Find where the given text appears and provide that cell's center as (X, Y) coordinate. 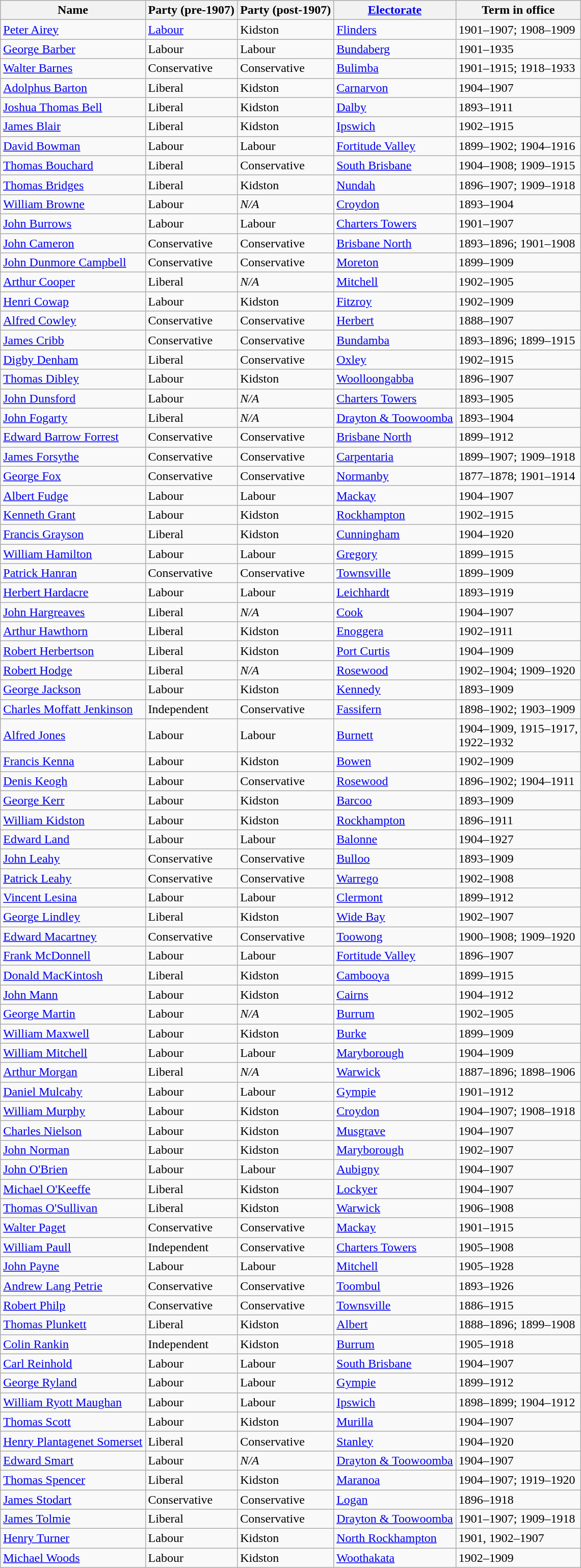
Name (73, 10)
Woothakata (395, 1558)
1901–1907; 1909–1918 (518, 1519)
Andrew Lang Petrie (73, 1286)
Thomas Bridges (73, 185)
Enoggera (395, 631)
1893–1905 (518, 398)
Bulimba (395, 68)
Cambooya (395, 975)
1896–1907; 1909–1918 (518, 185)
William Mitchell (73, 1053)
Wide Bay (395, 917)
John Burrows (73, 223)
Robert Philp (73, 1305)
Denis Keogh (73, 781)
1904–1909, 1915–1917,1922–1932 (518, 736)
1904–1907; 1919–1920 (518, 1480)
Arthur Cooper (73, 282)
James Forsythe (73, 457)
John Fogarty (73, 418)
Albert (395, 1325)
1893–1919 (518, 593)
1888–1907 (518, 321)
Aubigny (395, 1169)
Alfred Jones (73, 736)
1877–1878; 1901–1914 (518, 476)
Term in office (518, 10)
John Dunmore Campbell (73, 263)
Robert Herbertson (73, 651)
John Payne (73, 1267)
Digby Denham (73, 360)
Carl Reinhold (73, 1363)
Thomas Bouchard (73, 165)
Stanley (395, 1441)
Clermont (395, 898)
John Leahy (73, 858)
1896–1911 (518, 820)
William Browne (73, 204)
1893–1911 (518, 107)
Fassifern (395, 709)
Oxley (395, 360)
Burke (395, 1033)
Henri Cowap (73, 301)
Thomas Plunkett (73, 1325)
James Stodart (73, 1499)
Vincent Lesina (73, 898)
David Bowman (73, 146)
Party (pre-1907) (192, 10)
Bowen (395, 762)
Flinders (395, 30)
John Cameron (73, 243)
Arthur Morgan (73, 1072)
Joshua Thomas Bell (73, 107)
George Martin (73, 1014)
Electorate (395, 10)
Maranoa (395, 1480)
Michael Woods (73, 1558)
Walter Barnes (73, 68)
Henry Plantagenet Somerset (73, 1441)
Carpentaria (395, 457)
George Fox (73, 476)
Charles Nielson (73, 1130)
John Dunsford (73, 398)
Michael O'Keeffe (73, 1189)
Woolloongabba (395, 379)
Musgrave (395, 1130)
Cunningham (395, 534)
James Blair (73, 127)
1899–1907; 1909–1918 (518, 457)
Henry Turner (73, 1538)
1901–1935 (518, 49)
Patrick Hanran (73, 573)
North Rockhampton (395, 1538)
William Ryott Maughan (73, 1402)
1898–1902; 1903–1909 (518, 709)
Frank McDonnell (73, 956)
1904–1908; 1909–1915 (518, 165)
William Maxwell (73, 1033)
1904–1912 (518, 995)
Cook (395, 612)
Party (post-1907) (285, 10)
Colin Rankin (73, 1344)
Fitzroy (395, 301)
Moreton (395, 263)
1896–1918 (518, 1499)
Kennedy (395, 690)
1902–1904; 1909–1920 (518, 670)
Bundamba (395, 340)
Toombul (395, 1286)
1893–1896; 1899–1915 (518, 340)
Arthur Hawthorn (73, 631)
Daniel Mulcahy (73, 1092)
Charles Moffatt Jenkinson (73, 709)
Bulloo (395, 858)
John Hargreaves (73, 612)
Nundah (395, 185)
John Mann (73, 995)
1902–1911 (518, 631)
Leichhardt (395, 593)
Port Curtis (395, 651)
1901–1915; 1918–1933 (518, 68)
1904–1927 (518, 839)
Balonne (395, 839)
1901–1907 (518, 223)
Edward Barrow Forrest (73, 437)
Lockyer (395, 1189)
Thomas Scott (73, 1422)
Thomas O'Sullivan (73, 1208)
Francis Kenna (73, 762)
Walter Paget (73, 1228)
Herbert Hardacre (73, 593)
Edward Land (73, 839)
1893–1926 (518, 1286)
Logan (395, 1499)
Herbert (395, 321)
1901–1915 (518, 1228)
Robert Hodge (73, 670)
William Murphy (73, 1111)
John O'Brien (73, 1169)
1899–1902; 1904–1916 (518, 146)
1905–1908 (518, 1247)
James Tolmie (73, 1519)
Edward Smart (73, 1460)
Alfred Cowley (73, 321)
1905–1918 (518, 1344)
Thomas Dibley (73, 379)
1900–1908; 1909–1920 (518, 937)
Barcoo (395, 800)
Toowong (395, 937)
Dalby (395, 107)
John Norman (73, 1150)
Carnarvon (395, 88)
Kenneth Grant (73, 515)
1896–1902; 1904–1911 (518, 781)
Peter Airey (73, 30)
Murilla (395, 1422)
Normanby (395, 476)
Warrego (395, 878)
George Barber (73, 49)
1902–1908 (518, 878)
Donald MacKintosh (73, 975)
William Kidston (73, 820)
Patrick Leahy (73, 878)
Thomas Spencer (73, 1480)
Adolphus Barton (73, 88)
1905–1928 (518, 1267)
1888–1896; 1899–1908 (518, 1325)
Cairns (395, 995)
George Lindley (73, 917)
George Ryland (73, 1383)
Edward Macartney (73, 937)
Burnett (395, 736)
George Jackson (73, 690)
1901, 1902–1907 (518, 1538)
1901–1912 (518, 1092)
1887–1896; 1898–1906 (518, 1072)
William Paull (73, 1247)
James Cribb (73, 340)
1898–1899; 1904–1912 (518, 1402)
1886–1915 (518, 1305)
Gregory (395, 553)
Francis Grayson (73, 534)
1901–1907; 1908–1909 (518, 30)
1893–1896; 1901–1908 (518, 243)
William Hamilton (73, 553)
George Kerr (73, 800)
1904–1907; 1908–1918 (518, 1111)
Albert Fudge (73, 495)
Bundaberg (395, 49)
1906–1908 (518, 1208)
